Return (X, Y) of the center of cell containing provided text 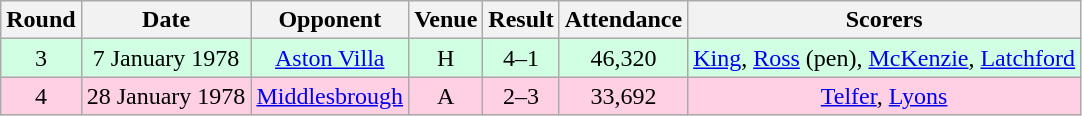
Result (521, 20)
King, Ross (pen), McKenzie, Latchford (884, 58)
Venue (446, 20)
7 January 1978 (166, 58)
Date (166, 20)
28 January 1978 (166, 96)
33,692 (623, 96)
Opponent (330, 20)
Middlesbrough (330, 96)
4–1 (521, 58)
Scorers (884, 20)
A (446, 96)
Attendance (623, 20)
4 (41, 96)
Aston Villa (330, 58)
H (446, 58)
Telfer, Lyons (884, 96)
3 (41, 58)
Round (41, 20)
2–3 (521, 96)
46,320 (623, 58)
